From the cell containing the given text, extract its center point as (x, y) coordinate. 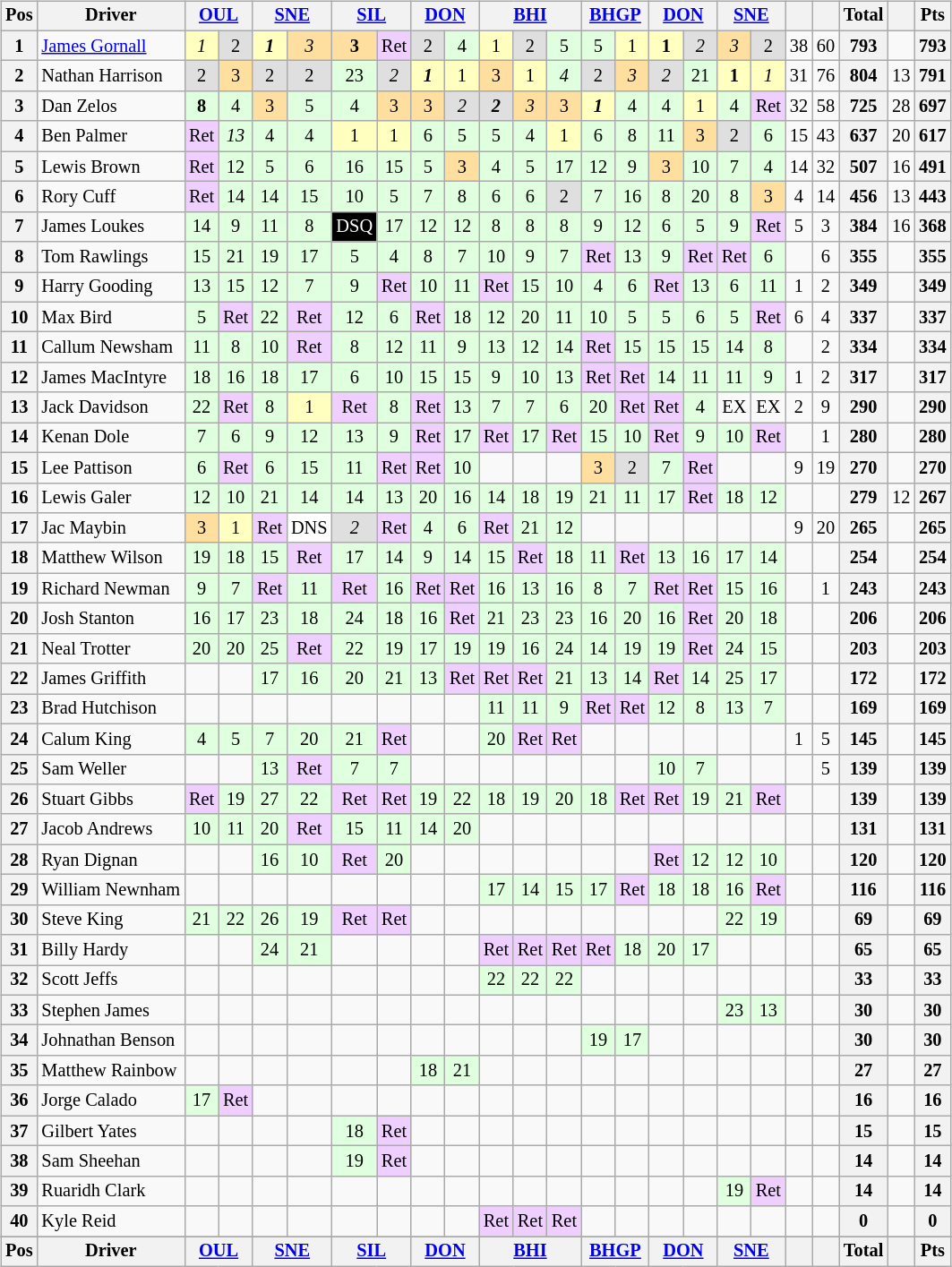
Scott Jeffs (111, 980)
Gilbert Yates (111, 1131)
Lee Pattison (111, 467)
40 (19, 1221)
368 (932, 227)
William Newnham (111, 890)
43 (826, 136)
Tom Rawlings (111, 257)
58 (826, 107)
Steve King (111, 920)
37 (19, 1131)
Matthew Wilson (111, 558)
Lewis Galer (111, 498)
Sam Sheehan (111, 1161)
Ryan Dignan (111, 860)
Lewis Brown (111, 167)
637 (863, 136)
James MacIntyre (111, 378)
DSQ (355, 227)
Richard Newman (111, 588)
James Gornall (111, 46)
Jac Maybin (111, 528)
Max Bird (111, 317)
James Griffith (111, 679)
507 (863, 167)
Jacob Andrews (111, 829)
29 (19, 890)
384 (863, 227)
791 (932, 76)
Dan Zelos (111, 107)
Jack Davidson (111, 407)
697 (932, 107)
Josh Stanton (111, 619)
Nathan Harrison (111, 76)
Matthew Rainbow (111, 1071)
Sam Weller (111, 769)
39 (19, 1191)
Calum King (111, 739)
Kenan Dole (111, 438)
617 (932, 136)
Rory Cuff (111, 197)
Ben Palmer (111, 136)
279 (863, 498)
725 (863, 107)
Kyle Reid (111, 1221)
Callum Newsham (111, 347)
456 (863, 197)
DNS (309, 528)
Johnathan Benson (111, 1040)
Stuart Gibbs (111, 800)
60 (826, 46)
Billy Hardy (111, 950)
804 (863, 76)
35 (19, 1071)
76 (826, 76)
491 (932, 167)
Brad Hutchison (111, 709)
Jorge Calado (111, 1100)
34 (19, 1040)
36 (19, 1100)
443 (932, 197)
Ruaridh Clark (111, 1191)
267 (932, 498)
Neal Trotter (111, 648)
Harry Gooding (111, 287)
James Loukes (111, 227)
Stephen James (111, 1010)
